Locate the cell with the specified text and output its (x, y) center coordinate. 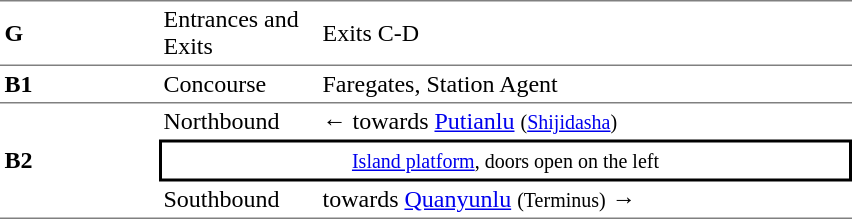
Concourse (238, 85)
← towards Putianlu (Shijidasha) (585, 122)
Island platform, doors open on the left (506, 161)
Entrances and Exits (238, 33)
G (80, 33)
B1 (80, 85)
Northbound (238, 122)
Exits C-D (585, 33)
Faregates, Station Agent (585, 85)
